Search for the cell housing the specified text and yield its (x, y) center coordinate. 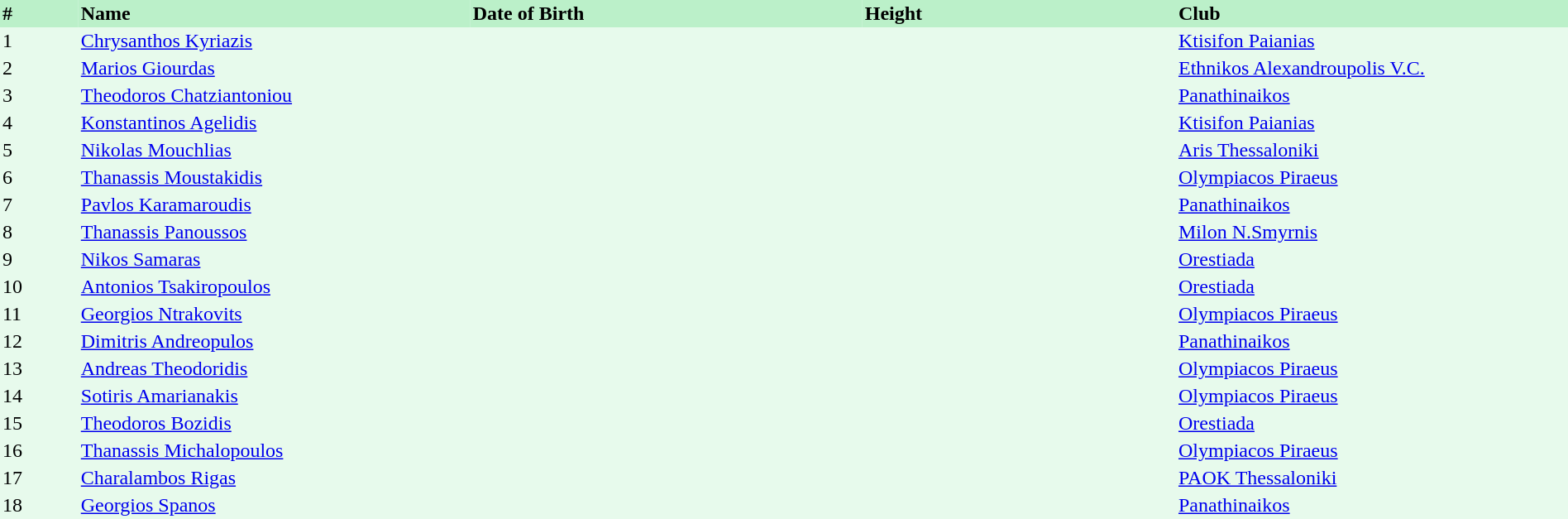
12 (40, 341)
18 (40, 505)
Aris Thessaloniki (1372, 151)
16 (40, 450)
9 (40, 260)
Date of Birth (667, 13)
15 (40, 424)
10 (40, 286)
1 (40, 41)
3 (40, 96)
Thanassis Panoussos (275, 232)
Theodoros Chatziantoniou (275, 96)
Ethnikos Alexandroupolis V.C. (1372, 68)
Marios Giourdas (275, 68)
11 (40, 315)
7 (40, 205)
6 (40, 177)
Height (1019, 13)
Thanassis Michalopoulos (275, 450)
Milon N.Smyrnis (1372, 232)
Thanassis Moustakidis (275, 177)
Nikos Samaras (275, 260)
8 (40, 232)
13 (40, 369)
Georgios Spanos (275, 505)
Chrysanthos Kyriazis (275, 41)
Sotiris Amarianakis (275, 396)
Antonios Tsakiropoulos (275, 286)
Andreas Theodoridis (275, 369)
Pavlos Karamaroudis (275, 205)
PAOK Thessaloniki (1372, 478)
Charalambos Rigas (275, 478)
Georgios Ntrakovits (275, 315)
14 (40, 396)
5 (40, 151)
Konstantinos Agelidis (275, 123)
Theodoros Bozidis (275, 424)
4 (40, 123)
2 (40, 68)
Name (275, 13)
# (40, 13)
17 (40, 478)
Nikolas Mouchlias (275, 151)
Club (1372, 13)
Dimitris Andreopulos (275, 341)
